Return (x, y) of the center of cell containing provided text 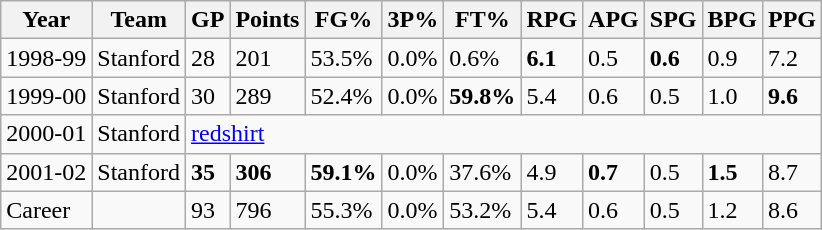
redshirt (504, 134)
3P% (413, 20)
Year (46, 20)
35 (208, 172)
0.6% (482, 58)
1.0 (732, 96)
0.9 (732, 58)
201 (268, 58)
53.2% (482, 210)
52.4% (344, 96)
1.5 (732, 172)
7.2 (792, 58)
4.9 (552, 172)
0.7 (614, 172)
SPG (673, 20)
GP (208, 20)
Team (139, 20)
Career (46, 210)
2001-02 (46, 172)
PPG (792, 20)
796 (268, 210)
9.6 (792, 96)
93 (208, 210)
2000-01 (46, 134)
55.3% (344, 210)
53.5% (344, 58)
APG (614, 20)
1998-99 (46, 58)
37.6% (482, 172)
Points (268, 20)
1.2 (732, 210)
BPG (732, 20)
6.1 (552, 58)
289 (268, 96)
8.7 (792, 172)
1999-00 (46, 96)
59.8% (482, 96)
RPG (552, 20)
306 (268, 172)
59.1% (344, 172)
30 (208, 96)
28 (208, 58)
FT% (482, 20)
8.6 (792, 210)
FG% (344, 20)
